Identify which cell holds the provided text, then report its [x, y] central coordinate. 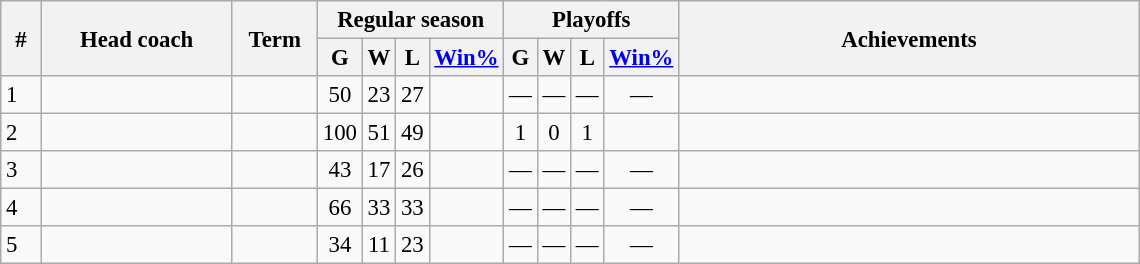
Playoffs [592, 20]
Head coach [136, 38]
2 [22, 133]
4 [22, 208]
100 [340, 133]
Regular season [411, 20]
27 [412, 95]
# [22, 38]
26 [412, 170]
50 [340, 95]
Term [275, 38]
49 [412, 133]
43 [340, 170]
5 [22, 245]
66 [340, 208]
11 [378, 245]
3 [22, 170]
51 [378, 133]
17 [378, 170]
Achievements [910, 38]
0 [554, 133]
34 [340, 245]
